Pinpoint the cell where the given text exists, returning its (X, Y) midpoint coordinate. 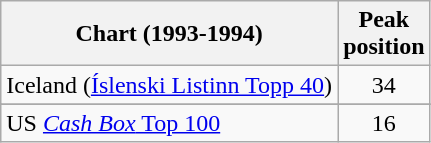
34 (384, 85)
Chart (1993-1994) (170, 34)
16 (384, 123)
Iceland (Íslenski Listinn Topp 40) (170, 85)
Peakposition (384, 34)
US Cash Box Top 100 (170, 123)
